From the cell containing the given text, extract its center point as (X, Y) coordinate. 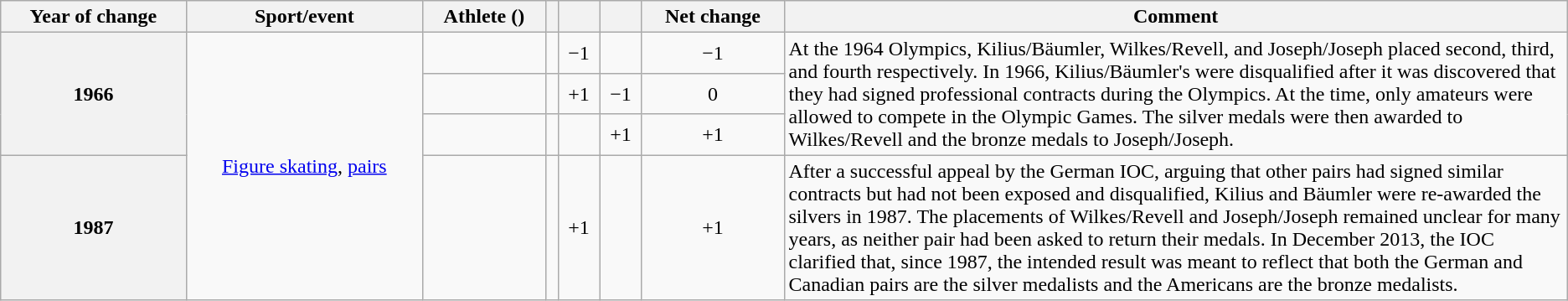
Year of change (94, 17)
1966 (94, 94)
Athlete () (484, 17)
0 (713, 94)
Figure skating, pairs (305, 166)
Sport/event (305, 17)
Net change (713, 17)
1987 (94, 228)
Comment (1176, 17)
